For the text-containing cell, return its midpoint in (x, y) coordinate format. 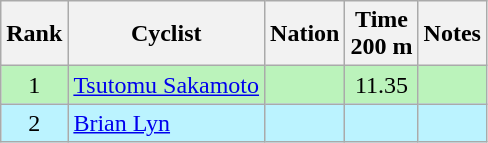
Rank (34, 34)
Time200 m (382, 34)
Tsutomu Sakamoto (166, 85)
Cyclist (166, 34)
Nation (305, 34)
Brian Lyn (166, 123)
1 (34, 85)
11.35 (382, 85)
Notes (452, 34)
2 (34, 123)
